From the cell containing the given text, extract its center point as [X, Y] coordinate. 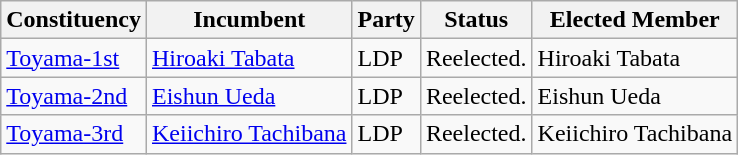
Toyama-3rd [74, 134]
Party [386, 20]
Toyama-2nd [74, 96]
Toyama-1st [74, 58]
Incumbent [249, 20]
Status [476, 20]
Constituency [74, 20]
Elected Member [635, 20]
